Capture the cell that displays the provided text and extract its (X, Y) central coordinate. 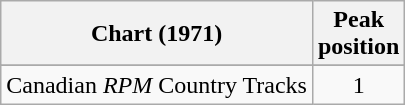
Canadian RPM Country Tracks (157, 85)
Chart (1971) (157, 34)
1 (358, 85)
Peakposition (358, 34)
